Output the (x, y) coordinate of the center of the cell containing the given text.  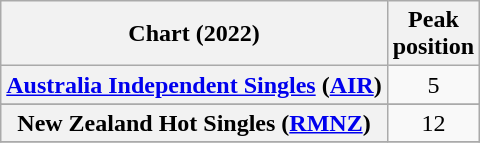
12 (433, 123)
Peakposition (433, 34)
Chart (2022) (194, 34)
5 (433, 85)
Australia Independent Singles (AIR) (194, 85)
New Zealand Hot Singles (RMNZ) (194, 123)
